Locate the cell with the specified text and output its [x, y] center coordinate. 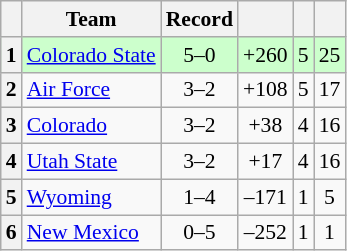
3 [12, 126]
1–4 [200, 197]
+260 [266, 55]
+38 [266, 126]
5–0 [200, 55]
25 [330, 55]
Utah State [92, 162]
Colorado [92, 126]
Wyoming [92, 197]
Air Force [92, 90]
+108 [266, 90]
+17 [266, 162]
2 [12, 90]
Record [200, 19]
17 [330, 90]
Colorado State [92, 55]
–171 [266, 197]
Team [92, 19]
–252 [266, 233]
0–5 [200, 233]
6 [12, 233]
New Mexico [92, 233]
